Return (x, y) of the center of cell containing provided text 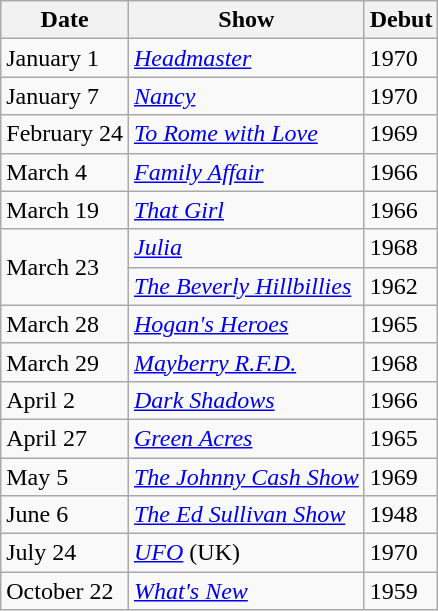
Show (246, 20)
Debut (401, 20)
What's New (246, 591)
February 24 (65, 134)
Mayberry R.F.D. (246, 362)
January 1 (65, 58)
March 28 (65, 324)
March 29 (65, 362)
To Rome with Love (246, 134)
April 27 (65, 438)
October 22 (65, 591)
UFO (UK) (246, 553)
January 7 (65, 96)
July 24 (65, 553)
Julia (246, 248)
March 23 (65, 267)
That Girl (246, 210)
The Johnny Cash Show (246, 477)
Headmaster (246, 58)
1959 (401, 591)
March 19 (65, 210)
June 6 (65, 515)
The Beverly Hillbillies (246, 286)
April 2 (65, 400)
Family Affair (246, 172)
Date (65, 20)
Green Acres (246, 438)
1962 (401, 286)
March 4 (65, 172)
The Ed Sullivan Show (246, 515)
May 5 (65, 477)
Nancy (246, 96)
Dark Shadows (246, 400)
Hogan's Heroes (246, 324)
1948 (401, 515)
